Return the [x, y] coordinate for the center point of the cell that contains the specified text.  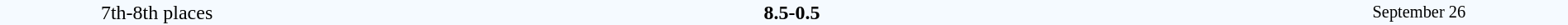
September 26 [1419, 12]
7th-8th places [157, 12]
8.5-0.5 [791, 12]
